For the text-containing cell, return its midpoint in (x, y) coordinate format. 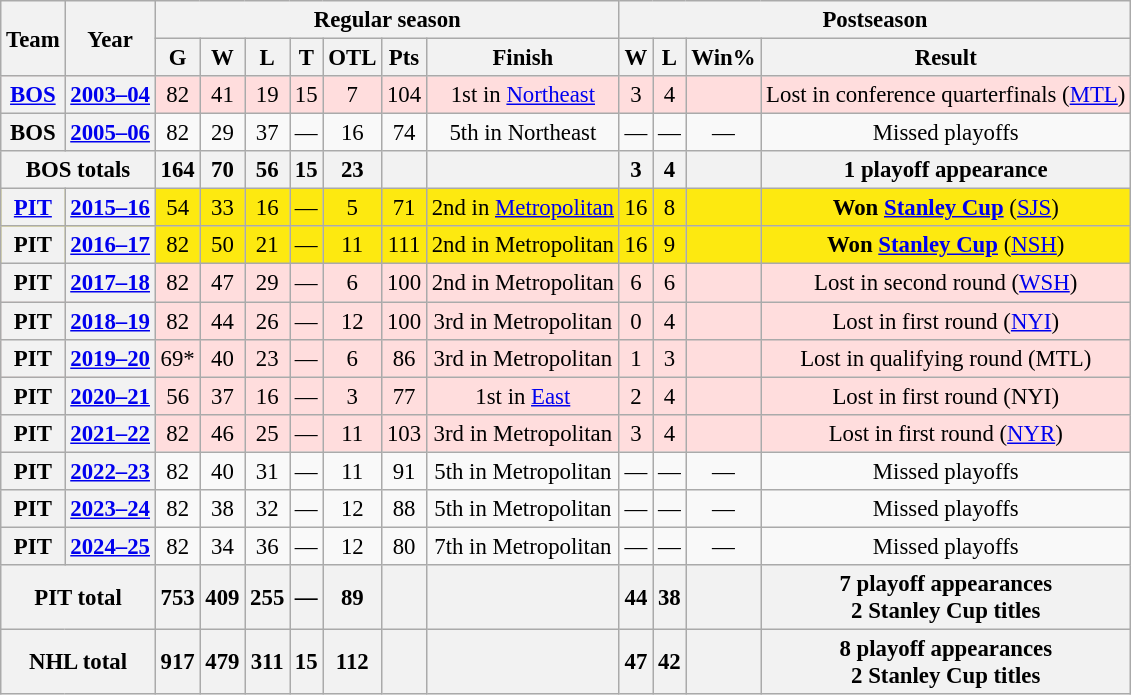
2021–22 (110, 433)
19 (268, 95)
89 (352, 598)
112 (352, 662)
Team (33, 38)
7 (352, 95)
Lost in conference quarterfinals (MTL) (946, 95)
Win% (724, 58)
NHL total (78, 662)
21 (268, 245)
2024–25 (110, 546)
Lost in first round (NYR) (946, 433)
74 (404, 133)
2003–04 (110, 95)
41 (222, 95)
69* (178, 358)
Lost in qualifying round (MTL) (946, 358)
T (306, 58)
50 (222, 245)
46 (222, 433)
BOS totals (78, 170)
103 (404, 433)
Year (110, 38)
311 (268, 662)
111 (404, 245)
26 (268, 321)
Won Stanley Cup (NSH) (946, 245)
104 (404, 95)
1st in Northeast (522, 95)
0 (636, 321)
5th in Northeast (522, 133)
Regular season (387, 20)
PIT total (78, 598)
54 (178, 208)
Postseason (874, 20)
8 (670, 208)
G (178, 58)
33 (222, 208)
8 playoff appearances2 Stanley Cup titles (946, 662)
164 (178, 170)
1 playoff appearance (946, 170)
2016–17 (110, 245)
1 (636, 358)
34 (222, 546)
Result (946, 58)
2022–23 (110, 471)
88 (404, 509)
Won Stanley Cup (SJS) (946, 208)
2017–18 (110, 283)
86 (404, 358)
25 (268, 433)
Finish (522, 58)
7 playoff appearances2 Stanley Cup titles (946, 598)
2020–21 (110, 396)
2023–24 (110, 509)
80 (404, 546)
2 (636, 396)
77 (404, 396)
OTL (352, 58)
753 (178, 598)
2015–16 (110, 208)
1st in East (522, 396)
Pts (404, 58)
Lost in second round (WSH) (946, 283)
42 (670, 662)
71 (404, 208)
5 (352, 208)
917 (178, 662)
9 (670, 245)
479 (222, 662)
409 (222, 598)
32 (268, 509)
255 (268, 598)
91 (404, 471)
36 (268, 546)
2019–20 (110, 358)
70 (222, 170)
2018–19 (110, 321)
2005–06 (110, 133)
31 (268, 471)
7th in Metropolitan (522, 546)
